Provide the [X, Y] coordinate of the cell's center where the given text is located.  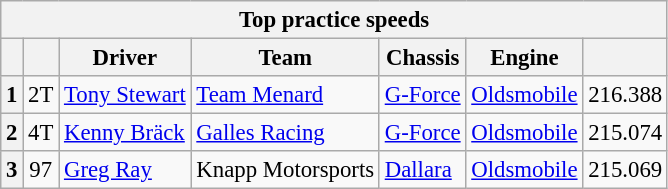
Galles Racing [285, 133]
Knapp Motorsports [285, 170]
Team Menard [285, 95]
2T [41, 95]
3 [12, 170]
Dallara [422, 170]
1 [12, 95]
97 [41, 170]
216.388 [626, 95]
215.069 [626, 170]
Engine [524, 58]
Team [285, 58]
Chassis [422, 58]
4T [41, 133]
Tony Stewart [125, 95]
215.074 [626, 133]
Top practice speeds [334, 20]
2 [12, 133]
Driver [125, 58]
Greg Ray [125, 170]
Kenny Bräck [125, 133]
